Return the (x, y) coordinate for the center point of the cell that contains the specified text.  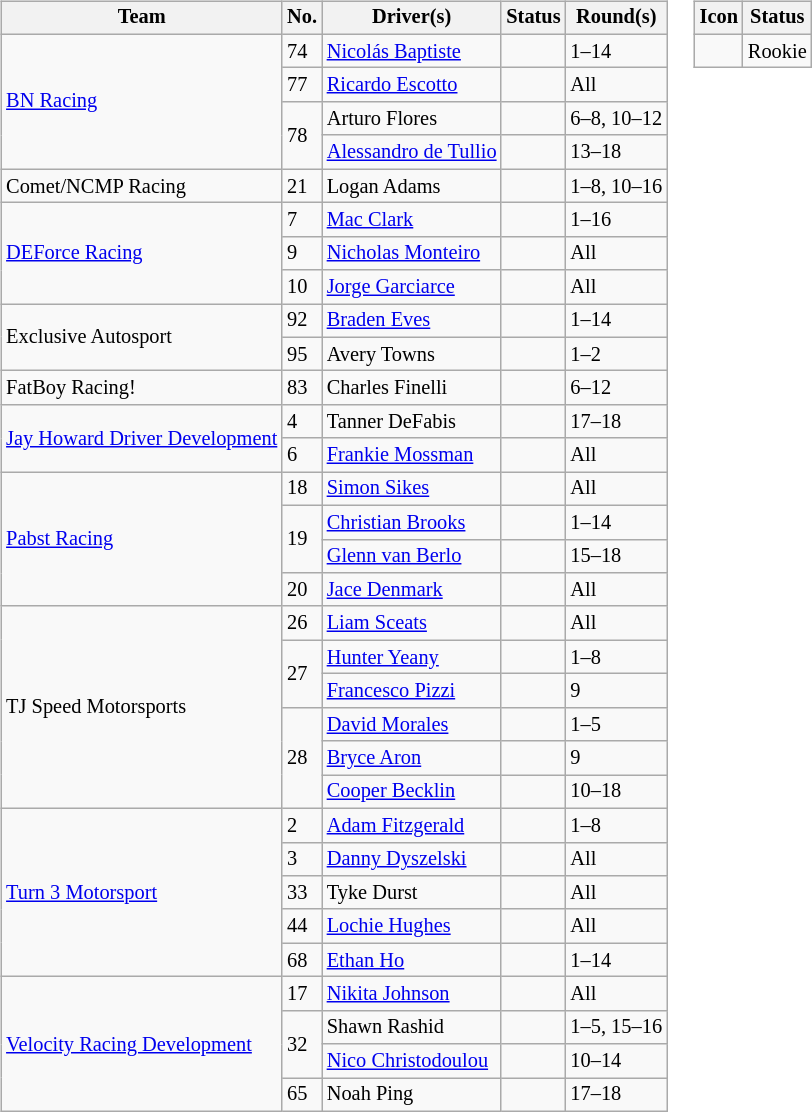
44 (302, 926)
Adam Fitzgerald (412, 825)
Shawn Rashid (412, 1027)
Jace Denmark (412, 590)
10–18 (616, 792)
7 (302, 220)
Tyke Durst (412, 893)
33 (302, 893)
Nikita Johnson (412, 994)
Cooper Becklin (412, 792)
TJ Speed Motorsports (142, 707)
1–2 (616, 354)
Avery Towns (412, 354)
17 (302, 994)
6–8, 10–12 (616, 119)
No. (302, 18)
Jorge Garciarce (412, 287)
21 (302, 186)
Ricardo Escotto (412, 85)
Francesco Pizzi (412, 691)
Danny Dyszelski (412, 859)
68 (302, 960)
27 (302, 674)
Icon (719, 18)
95 (302, 354)
Logan Adams (412, 186)
28 (302, 758)
Nicholas Monteiro (412, 253)
Alessandro de Tullio (412, 152)
1–5, 15–16 (616, 1027)
Christian Brooks (412, 522)
2 (302, 825)
3 (302, 859)
Noah Ping (412, 1095)
Hunter Yeany (412, 657)
Lochie Hughes (412, 926)
74 (302, 51)
Bryce Aron (412, 758)
Velocity Racing Development (142, 1044)
83 (302, 388)
Mac Clark (412, 220)
19 (302, 538)
Liam Sceats (412, 623)
26 (302, 623)
BN Racing (142, 102)
4 (302, 422)
Exclusive Autosport (142, 338)
Comet/NCMP Racing (142, 186)
DEForce Racing (142, 254)
Turn 3 Motorsport (142, 892)
15–18 (616, 556)
Round(s) (616, 18)
32 (302, 1044)
Glenn van Berlo (412, 556)
65 (302, 1095)
Charles Finelli (412, 388)
Braden Eves (412, 321)
Rookie (778, 51)
Frankie Mossman (412, 455)
1–5 (616, 724)
David Morales (412, 724)
Tanner DeFabis (412, 422)
Pabst Racing (142, 540)
10–14 (616, 1061)
Nico Christodoulou (412, 1061)
Arturo Flores (412, 119)
Nicolás Baptiste (412, 51)
Simon Sikes (412, 489)
1–16 (616, 220)
13–18 (616, 152)
1–8, 10–16 (616, 186)
20 (302, 590)
6 (302, 455)
Ethan Ho (412, 960)
FatBoy Racing! (142, 388)
Team (142, 18)
Jay Howard Driver Development (142, 438)
6–12 (616, 388)
92 (302, 321)
10 (302, 287)
Driver(s) (412, 18)
18 (302, 489)
77 (302, 85)
78 (302, 136)
